Identify which cell holds the provided text, then report its (x, y) central coordinate. 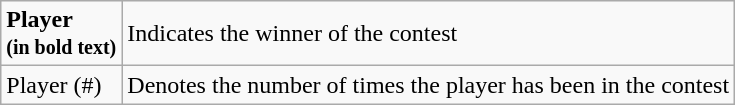
Player (#) (62, 85)
Player(in bold text) (62, 34)
Indicates the winner of the contest (428, 34)
Denotes the number of times the player has been in the contest (428, 85)
